Output the (X, Y) coordinate of the center of the cell containing the given text.  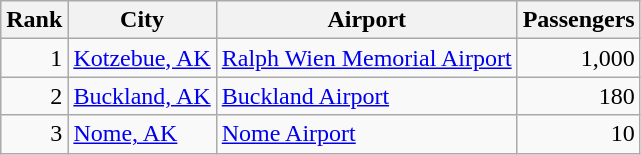
Ralph Wien Memorial Airport (366, 58)
180 (578, 96)
City (142, 20)
Passengers (578, 20)
1 (34, 58)
Nome Airport (366, 134)
Airport (366, 20)
10 (578, 134)
Kotzebue, AK (142, 58)
2 (34, 96)
Rank (34, 20)
1,000 (578, 58)
3 (34, 134)
Buckland, AK (142, 96)
Nome, AK (142, 134)
Buckland Airport (366, 96)
